Search for the cell housing the specified text and yield its (x, y) center coordinate. 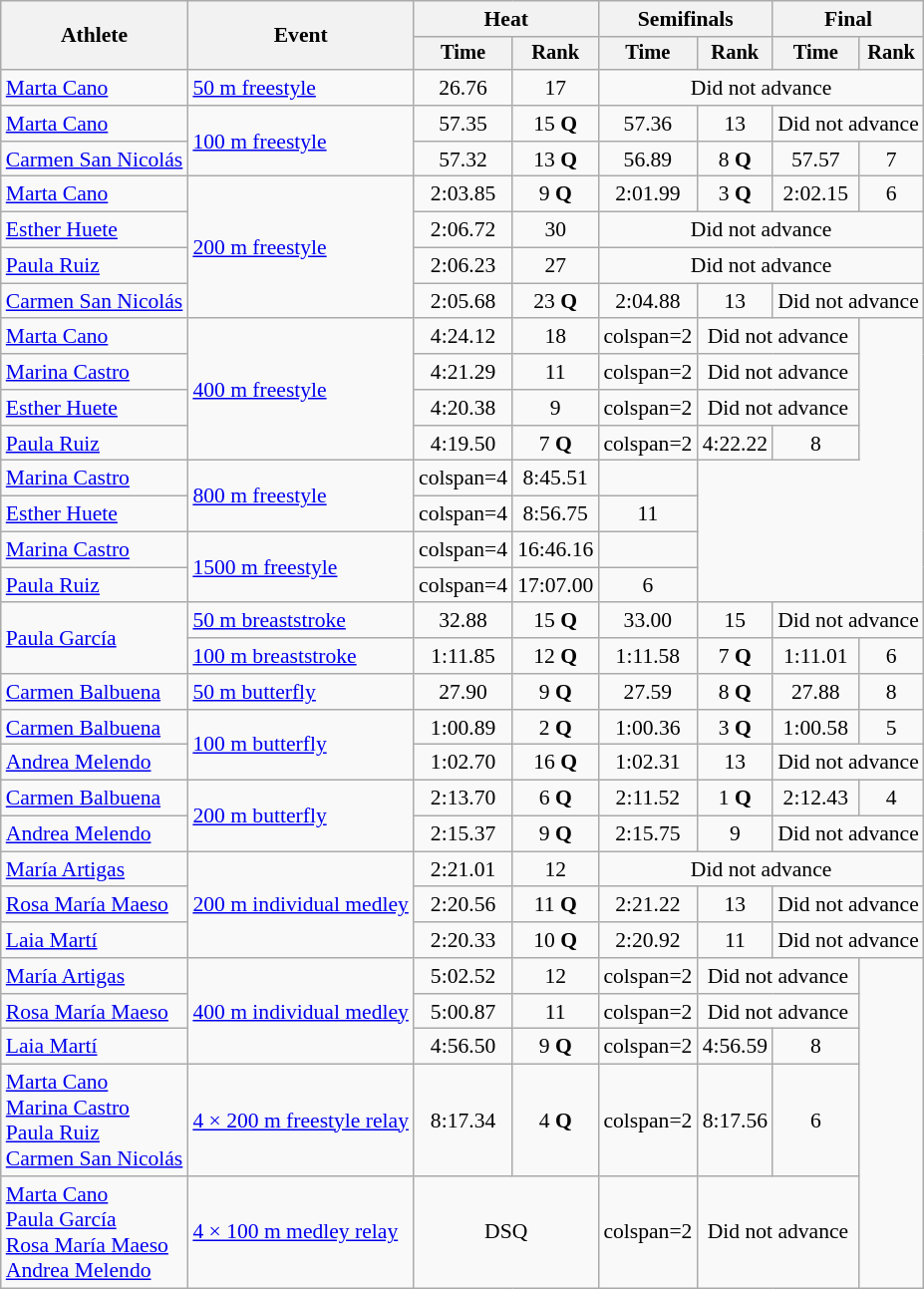
8:56.75 (555, 514)
2:01.99 (648, 194)
1:11.85 (462, 656)
2 Q (555, 728)
Event (301, 36)
23 Q (555, 301)
Marta CanoMarina CastroPaula RuizCarmen San Nicolás (95, 1121)
2:02.15 (815, 194)
17 (555, 88)
57.32 (462, 160)
2:15.37 (462, 834)
4:24.12 (462, 337)
100 m freestyle (301, 142)
56.89 (648, 160)
4:21.29 (462, 372)
15 (735, 621)
1:11.58 (648, 656)
26.76 (462, 88)
27.88 (815, 692)
100 m breaststroke (301, 656)
57.35 (462, 124)
5 (891, 728)
200 m butterfly (301, 815)
4 × 200 m freestyle relay (301, 1121)
1:11.01 (815, 656)
4:56.59 (735, 1047)
32.88 (462, 621)
30 (555, 230)
800 m freestyle (301, 496)
11 Q (555, 905)
50 m freestyle (301, 88)
27.59 (648, 692)
Heat (506, 19)
17:07.00 (555, 585)
1:02.70 (462, 763)
16:46.16 (555, 550)
4:20.38 (462, 408)
50 m breaststroke (301, 621)
Final (848, 19)
2:05.68 (462, 301)
Paula García (95, 638)
Semifinals (686, 19)
2:20.33 (462, 940)
2:15.75 (648, 834)
1500 m freestyle (301, 568)
13 Q (555, 160)
4 × 100 m medley relay (301, 1232)
2:04.88 (648, 301)
8:17.56 (735, 1121)
57.57 (815, 160)
57.36 (648, 124)
200 m freestyle (301, 247)
27 (555, 266)
400 m freestyle (301, 390)
6 Q (555, 799)
2:12.43 (815, 799)
4:19.50 (462, 444)
4:22.22 (735, 444)
1:00.36 (648, 728)
10 Q (555, 940)
33.00 (648, 621)
4 Q (555, 1121)
2:13.70 (462, 799)
2:21.22 (648, 905)
50 m butterfly (301, 692)
8:45.51 (555, 479)
16 Q (555, 763)
1 Q (735, 799)
7 (891, 160)
4 (891, 799)
2:20.92 (648, 940)
2:20.56 (462, 905)
2:06.23 (462, 266)
4:56.50 (462, 1047)
2:21.01 (462, 869)
2:11.52 (648, 799)
2:06.72 (462, 230)
1:00.58 (815, 728)
200 m individual medley (301, 905)
8:17.34 (462, 1121)
5:00.87 (462, 1012)
12 Q (555, 656)
400 m individual medley (301, 1011)
DSQ (506, 1232)
27.90 (462, 692)
1:02.31 (648, 763)
100 m butterfly (301, 746)
18 (555, 337)
5:02.52 (462, 976)
1:00.89 (462, 728)
Athlete (95, 36)
Marta CanoPaula GarcíaRosa María MaesoAndrea Melendo (95, 1232)
2:03.85 (462, 194)
